Identify which cell holds the provided text, then report its [X, Y] central coordinate. 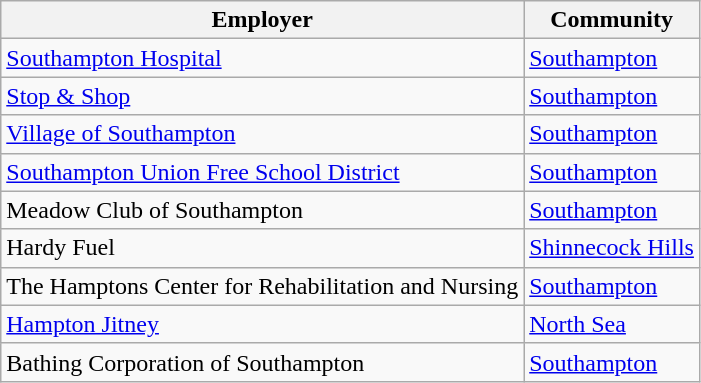
Hampton Jitney [262, 324]
Shinnecock Hills [612, 248]
Southampton Union Free School District [262, 172]
North Sea [612, 324]
Hardy Fuel [262, 248]
Village of Southampton [262, 134]
The Hamptons Center for Rehabilitation and Nursing [262, 286]
Bathing Corporation of Southampton [262, 362]
Stop & Shop [262, 96]
Southampton Hospital [262, 58]
Employer [262, 20]
Meadow Club of Southampton [262, 210]
Community [612, 20]
